From the cell containing the given text, extract its center point as (x, y) coordinate. 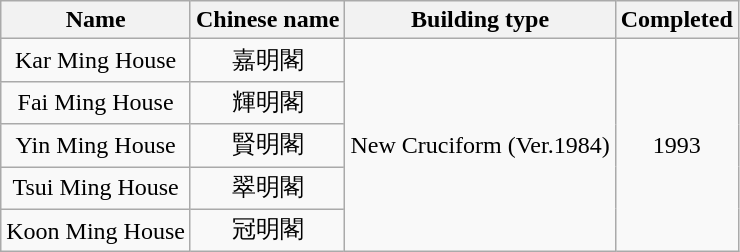
Tsui Ming House (96, 188)
Yin Ming House (96, 146)
Chinese name (267, 20)
冠明閣 (267, 230)
Building type (480, 20)
賢明閣 (267, 146)
Completed (676, 20)
Kar Ming House (96, 60)
Koon Ming House (96, 230)
Name (96, 20)
1993 (676, 146)
Fai Ming House (96, 102)
輝明閣 (267, 102)
嘉明閣 (267, 60)
New Cruciform (Ver.1984) (480, 146)
翠明閣 (267, 188)
